Capture the cell that displays the provided text and extract its (X, Y) central coordinate. 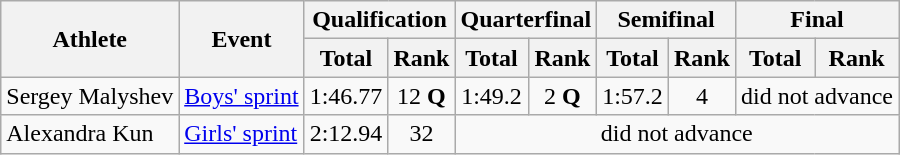
Quarterfinal (526, 20)
Girls' sprint (242, 134)
Semifinal (666, 20)
Qualification (380, 20)
Alexandra Kun (90, 134)
1:57.2 (633, 96)
Boys' sprint (242, 96)
32 (422, 134)
1:46.77 (346, 96)
2:12.94 (346, 134)
Athlete (90, 39)
Event (242, 39)
4 (702, 96)
12 Q (422, 96)
1:49.2 (492, 96)
2 Q (562, 96)
Final (816, 20)
Sergey Malyshev (90, 96)
